Pinpoint the cell where the given text exists, returning its [x, y] midpoint coordinate. 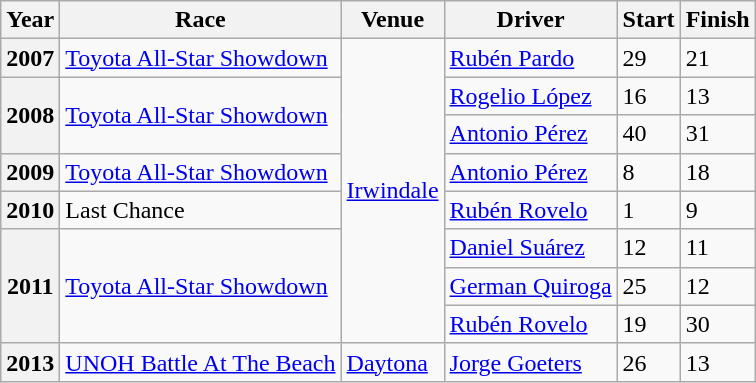
31 [718, 134]
19 [648, 324]
40 [648, 134]
11 [718, 248]
1 [648, 210]
UNOH Battle At The Beach [200, 362]
Venue [392, 20]
Finish [718, 20]
German Quiroga [530, 286]
8 [648, 172]
26 [648, 362]
Year [30, 20]
2007 [30, 58]
Race [200, 20]
2008 [30, 115]
Start [648, 20]
30 [718, 324]
Irwindale [392, 191]
18 [718, 172]
Daniel Suárez [530, 248]
16 [648, 96]
Driver [530, 20]
2010 [30, 210]
Rogelio López [530, 96]
Daytona [392, 362]
Last Chance [200, 210]
9 [718, 210]
Jorge Goeters [530, 362]
Rubén Pardo [530, 58]
21 [718, 58]
25 [648, 286]
2009 [30, 172]
2011 [30, 286]
2013 [30, 362]
29 [648, 58]
